Provide the [X, Y] coordinate of the cell's center where the given text is located.  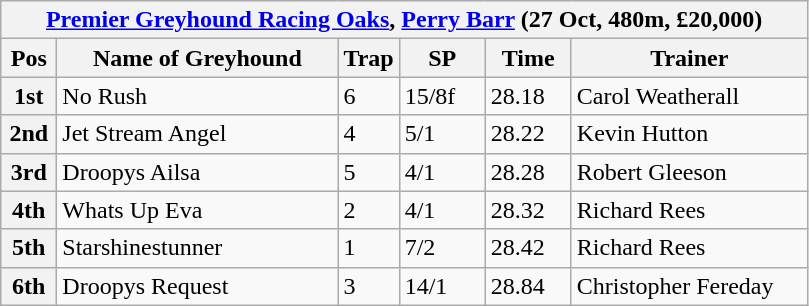
Trap [368, 58]
3rd [29, 172]
Christopher Fereday [689, 286]
Trainer [689, 58]
SP [442, 58]
28.28 [528, 172]
4th [29, 210]
Droopys Request [198, 286]
Carol Weatherall [689, 96]
Premier Greyhound Racing Oaks, Perry Barr (27 Oct, 480m, £20,000) [404, 20]
15/8f [442, 96]
28.32 [528, 210]
Name of Greyhound [198, 58]
5 [368, 172]
28.84 [528, 286]
Time [528, 58]
6th [29, 286]
Pos [29, 58]
1 [368, 248]
3 [368, 286]
Jet Stream Angel [198, 134]
2nd [29, 134]
28.22 [528, 134]
Kevin Hutton [689, 134]
No Rush [198, 96]
Starshinestunner [198, 248]
6 [368, 96]
4 [368, 134]
2 [368, 210]
1st [29, 96]
5th [29, 248]
Droopys Ailsa [198, 172]
28.42 [528, 248]
Robert Gleeson [689, 172]
5/1 [442, 134]
Whats Up Eva [198, 210]
14/1 [442, 286]
7/2 [442, 248]
28.18 [528, 96]
